For the text-containing cell, return its midpoint in (X, Y) coordinate format. 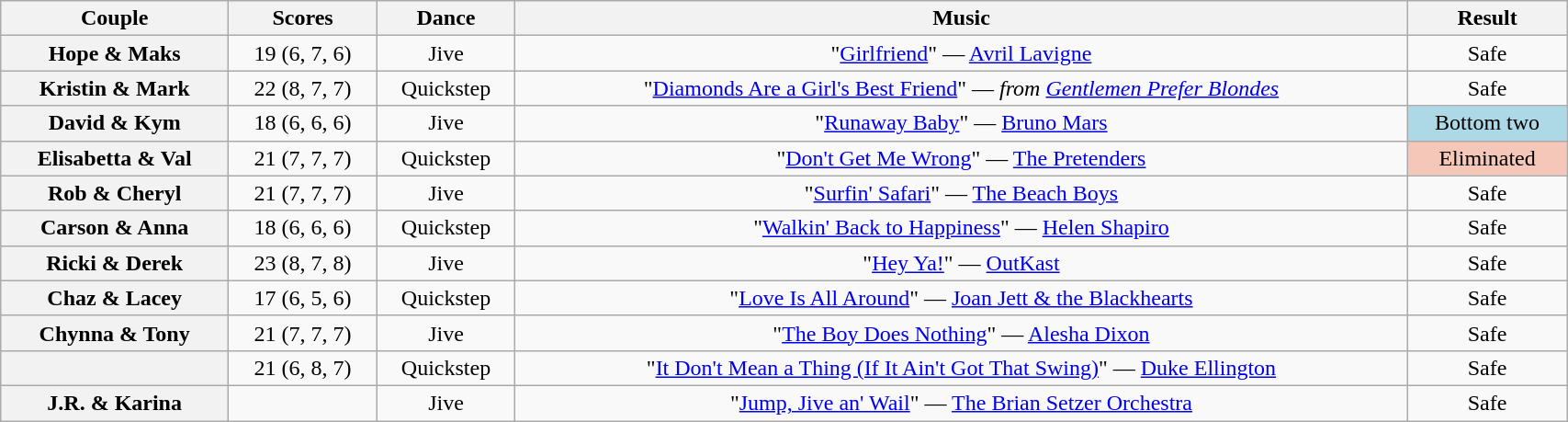
21 (6, 8, 7) (303, 368)
Scores (303, 18)
Couple (115, 18)
Bottom two (1486, 123)
Elisabetta & Val (115, 158)
"Girlfriend" — Avril Lavigne (961, 53)
"Don't Get Me Wrong" — The Pretenders (961, 158)
"It Don't Mean a Thing (If It Ain't Got That Swing)" — Duke Ellington (961, 368)
"Surfin' Safari" — The Beach Boys (961, 193)
David & Kym (115, 123)
Kristin & Mark (115, 88)
Chaz & Lacey (115, 298)
"Diamonds Are a Girl's Best Friend" — from Gentlemen Prefer Blondes (961, 88)
Dance (446, 18)
J.R. & Karina (115, 403)
Chynna & Tony (115, 333)
Rob & Cheryl (115, 193)
"Walkin' Back to Happiness" — Helen Shapiro (961, 228)
Carson & Anna (115, 228)
"Hey Ya!" — OutKast (961, 263)
"Love Is All Around" — Joan Jett & the Blackhearts (961, 298)
Ricki & Derek (115, 263)
23 (8, 7, 8) (303, 263)
"The Boy Does Nothing" — Alesha Dixon (961, 333)
17 (6, 5, 6) (303, 298)
Hope & Maks (115, 53)
"Jump, Jive an' Wail" — The Brian Setzer Orchestra (961, 403)
Music (961, 18)
"Runaway Baby" — Bruno Mars (961, 123)
Eliminated (1486, 158)
19 (6, 7, 6) (303, 53)
22 (8, 7, 7) (303, 88)
Result (1486, 18)
